Provide the [x, y] coordinate of the cell's center where the given text is located.  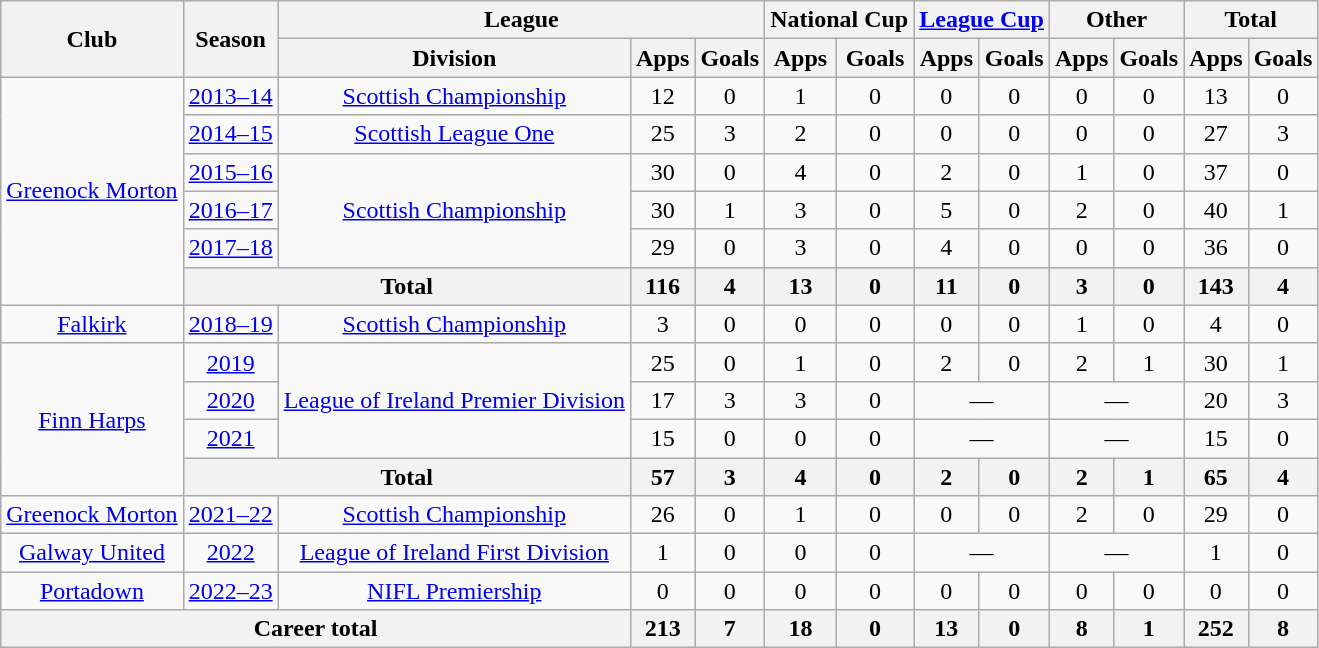
40 [1216, 210]
18 [801, 629]
Falkirk [92, 324]
Season [230, 39]
12 [662, 96]
2015–16 [230, 172]
League of Ireland First Division [454, 553]
League of Ireland Premier Division [454, 400]
Galway United [92, 553]
Division [454, 58]
League [521, 20]
Other [1116, 20]
37 [1216, 172]
2022 [230, 553]
252 [1216, 629]
NIFL Premiership [454, 591]
116 [662, 286]
27 [1216, 134]
Career total [316, 629]
143 [1216, 286]
2021 [230, 438]
2016–17 [230, 210]
26 [662, 515]
2021–22 [230, 515]
Club [92, 39]
57 [662, 477]
17 [662, 400]
2022–23 [230, 591]
2013–14 [230, 96]
League Cup [982, 20]
20 [1216, 400]
Finn Harps [92, 419]
2017–18 [230, 248]
11 [946, 286]
7 [730, 629]
2018–19 [230, 324]
2019 [230, 362]
5 [946, 210]
2020 [230, 400]
36 [1216, 248]
213 [662, 629]
2014–15 [230, 134]
National Cup [840, 20]
Scottish League One [454, 134]
Portadown [92, 591]
65 [1216, 477]
